Scan for the cell matching the given text and deliver its (X, Y) coordinate at center. 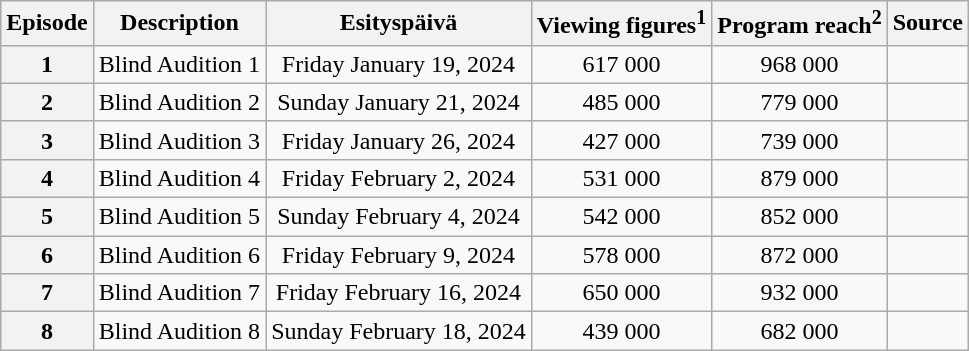
485 000 (621, 102)
Friday February 16, 2024 (399, 293)
578 000 (621, 255)
Friday February 2, 2024 (399, 178)
968 000 (800, 64)
5 (47, 217)
8 (47, 331)
Blind Audition 3 (179, 140)
1 (47, 64)
739 000 (800, 140)
542 000 (621, 217)
Description (179, 24)
779 000 (800, 102)
Sunday February 4, 2024 (399, 217)
Blind Audition 1 (179, 64)
Blind Audition 4 (179, 178)
Viewing figures1 (621, 24)
Blind Audition 8 (179, 331)
879 000 (800, 178)
650 000 (621, 293)
439 000 (621, 331)
932 000 (800, 293)
6 (47, 255)
4 (47, 178)
2 (47, 102)
617 000 (621, 64)
Blind Audition 6 (179, 255)
3 (47, 140)
Source (928, 24)
531 000 (621, 178)
Episode (47, 24)
Friday January 19, 2024 (399, 64)
852 000 (800, 217)
Sunday January 21, 2024 (399, 102)
Esityspäivä (399, 24)
Blind Audition 7 (179, 293)
872 000 (800, 255)
682 000 (800, 331)
Friday January 26, 2024 (399, 140)
7 (47, 293)
Friday February 9, 2024 (399, 255)
Sunday February 18, 2024 (399, 331)
Program reach2 (800, 24)
Blind Audition 2 (179, 102)
427 000 (621, 140)
Blind Audition 5 (179, 217)
